Search for the cell housing the specified text and yield its (x, y) center coordinate. 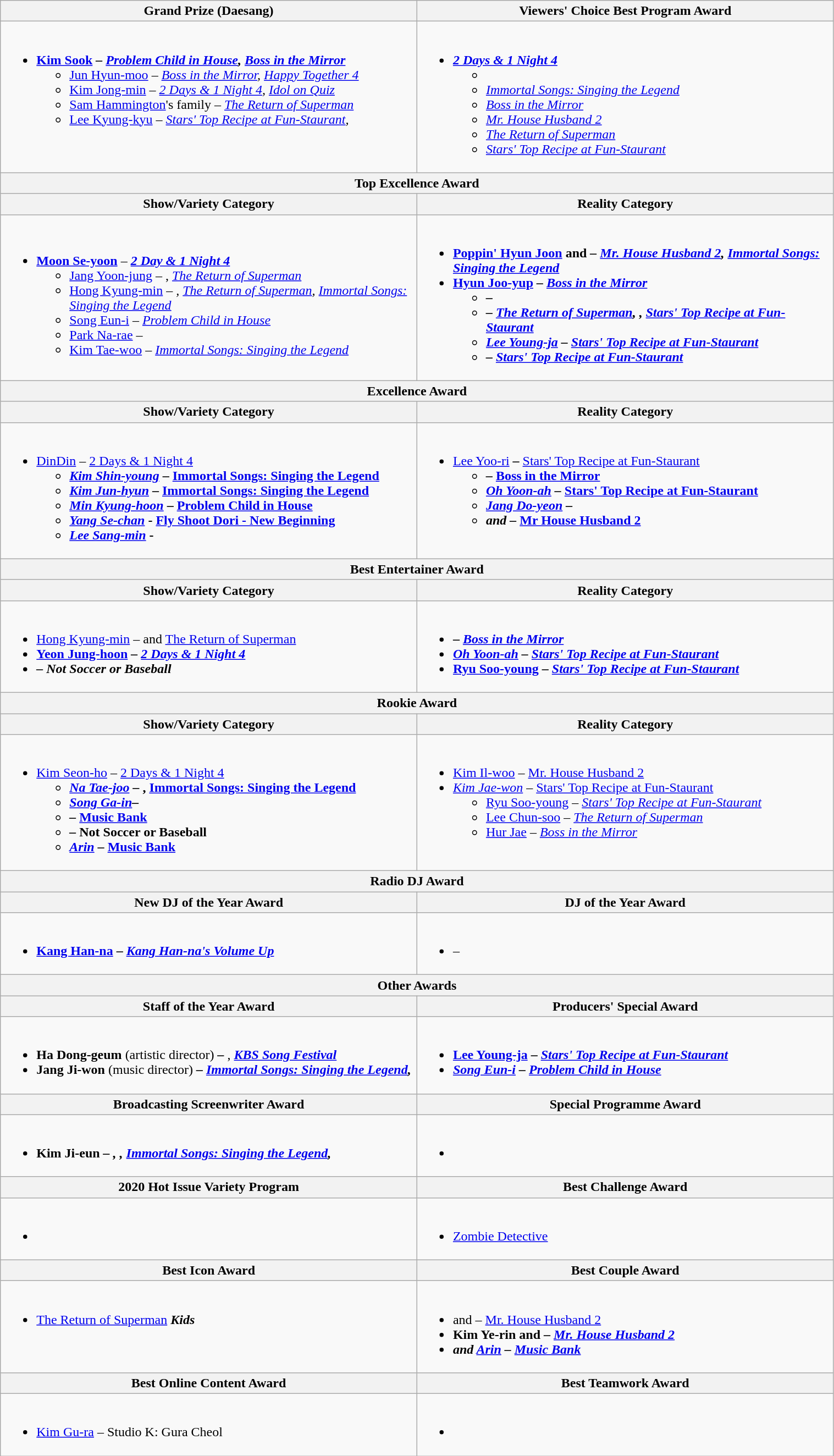
Best Icon Award (209, 1270)
Lee Young-ja – Stars' Top Recipe at Fun-StaurantSong Eun-i – Problem Child in House (625, 1055)
Best Couple Award (625, 1270)
Rookie Award (417, 703)
Best Entertainer Award (417, 569)
Hong Kyung-min – and The Return of SupermanYeon Jung-hoon – 2 Days & 1 Night 4 – Not Soccer or Baseball (209, 647)
Best Online Content Award (209, 1383)
Grand Prize (Daesang) (209, 11)
Producers' Special Award (625, 1006)
Kim Gu-ra – Studio K: Gura Cheol (209, 1424)
and – Mr. House Husband 2Kim Ye-rin and – Mr. House Husband 2 and Arin – Music Bank (625, 1326)
– Boss in the MirrorOh Yoon-ah – Stars' Top Recipe at Fun-StaurantRyu Soo-young – Stars' Top Recipe at Fun-Staurant (625, 647)
Top Excellence Award (417, 183)
Other Awards (417, 985)
Excellence Award (417, 391)
Special Programme Award (625, 1104)
Kim Ji-eun – , , Immortal Songs: Singing the Legend, (209, 1146)
The Return of Superman Kids (209, 1326)
Broadcasting Screenwriter Award (209, 1104)
Viewers' Choice Best Program Award (625, 11)
2 Days & 1 Night 4Immortal Songs: Singing the LegendBoss in the MirrorMr. House Husband 2The Return of SupermanStars' Top Recipe at Fun-Staurant (625, 97)
Zombie Detective (625, 1228)
Staff of the Year Award (209, 1006)
Radio DJ Award (417, 881)
– (625, 944)
Kang Han-na – Kang Han-na's Volume Up (209, 944)
Best Teamwork Award (625, 1383)
DJ of the Year Award (625, 902)
Best Challenge Award (625, 1187)
Kim Seon-ho – 2 Days & 1 Night 4Na Tae-joo – , Immortal Songs: Singing the LegendSong Ga-in– – Music Bank – Not Soccer or BaseballArin – Music Bank (209, 803)
2020 Hot Issue Variety Program (209, 1187)
Ha Dong-geum (artistic director) – , KBS Song FestivalJang Ji-won (music director) – Immortal Songs: Singing the Legend, (209, 1055)
New DJ of the Year Award (209, 902)
